From the cell containing the given text, extract its center point as (x, y) coordinate. 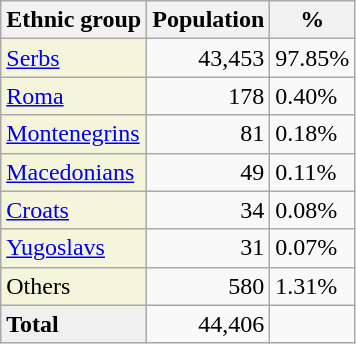
0.40% (312, 96)
Croats (74, 210)
81 (208, 134)
49 (208, 172)
178 (208, 96)
97.85% (312, 58)
31 (208, 248)
43,453 (208, 58)
% (312, 20)
1.31% (312, 286)
44,406 (208, 324)
34 (208, 210)
Others (74, 286)
580 (208, 286)
0.18% (312, 134)
Montenegrins (74, 134)
Yugoslavs (74, 248)
Serbs (74, 58)
Total (74, 324)
Ethnic group (74, 20)
0.11% (312, 172)
0.07% (312, 248)
Roma (74, 96)
Macedonians (74, 172)
Population (208, 20)
0.08% (312, 210)
